Provide the [x, y] coordinate of the cell's center where the given text is located.  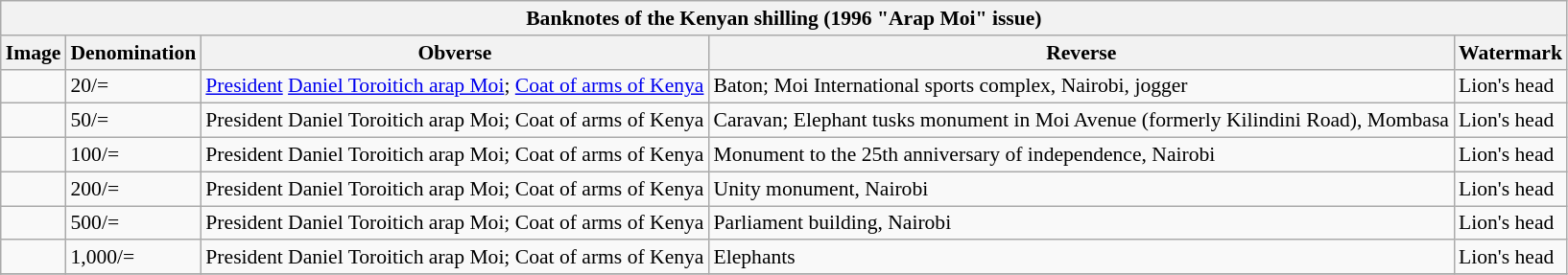
Elephants [1081, 258]
Banknotes of the Kenyan shilling (1996 "Arap Moi" issue) [784, 18]
50/= [132, 121]
Reverse [1081, 53]
Obverse [455, 53]
500/= [132, 223]
100/= [132, 155]
Denomination [132, 53]
Image [34, 53]
Watermark [1510, 53]
Baton; Moi International sports complex, Nairobi, jogger [1081, 86]
20/= [132, 86]
Unity monument, Nairobi [1081, 189]
1,000/= [132, 258]
Caravan; Elephant tusks monument in Moi Avenue (formerly Kilindini Road), Mombasa [1081, 121]
Monument to the 25th anniversary of independence, Nairobi [1081, 155]
200/= [132, 189]
Parliament building, Nairobi [1081, 223]
